For the text-containing cell, return its midpoint in [X, Y] coordinate format. 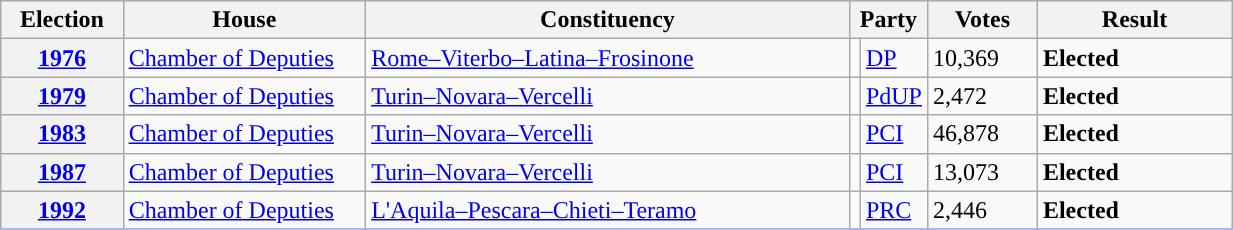
Constituency [608, 20]
1983 [62, 134]
13,073 [982, 172]
Party [888, 20]
46,878 [982, 134]
1992 [62, 210]
House [244, 20]
1987 [62, 172]
PRC [894, 210]
10,369 [982, 58]
1979 [62, 96]
Result [1134, 20]
Rome–Viterbo–Latina–Frosinone [608, 58]
2,472 [982, 96]
Votes [982, 20]
1976 [62, 58]
L'Aquila–Pescara–Chieti–Teramo [608, 210]
2,446 [982, 210]
PdUP [894, 96]
DP [894, 58]
Election [62, 20]
